Return the (x, y) coordinate for the center point of the cell that contains the specified text.  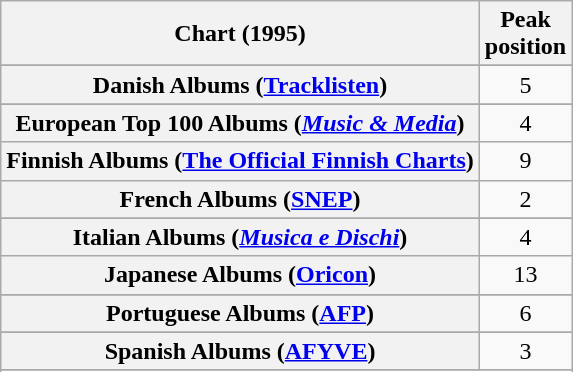
13 (525, 275)
Finnish Albums (The Official Finnish Charts) (240, 161)
Chart (1995) (240, 34)
Portuguese Albums (AFP) (240, 313)
European Top 100 Albums (Music & Media) (240, 123)
French Albums (SNEP) (240, 199)
Peakposition (525, 34)
9 (525, 161)
Japanese Albums (Oricon) (240, 275)
6 (525, 313)
2 (525, 199)
3 (525, 351)
Spanish Albums (AFYVE) (240, 351)
Danish Albums (Tracklisten) (240, 85)
5 (525, 85)
Italian Albums (Musica e Dischi) (240, 237)
